Output the [X, Y] coordinate of the center of the cell containing the given text.  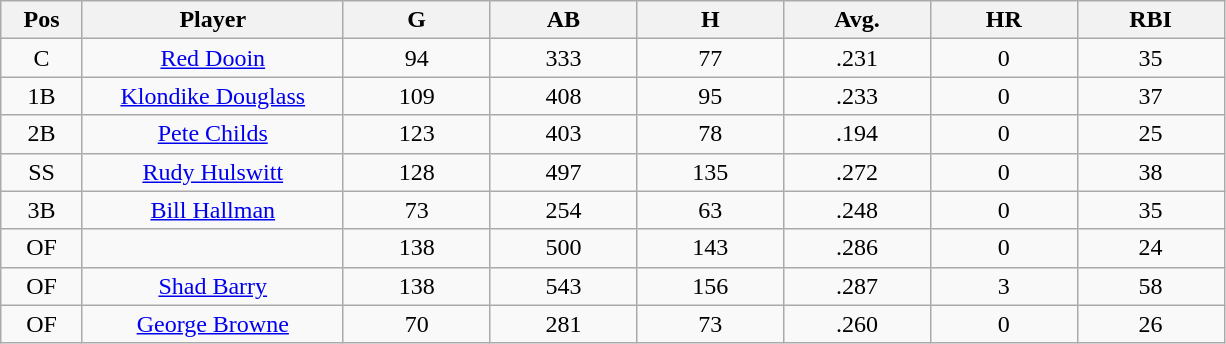
70 [416, 324]
78 [710, 134]
38 [1150, 172]
AB [564, 20]
408 [564, 96]
.286 [858, 248]
123 [416, 134]
H [710, 20]
Bill Hallman [212, 210]
254 [564, 210]
143 [710, 248]
RBI [1150, 20]
SS [42, 172]
Rudy Hulswitt [212, 172]
37 [1150, 96]
.272 [858, 172]
Shad Barry [212, 286]
26 [1150, 324]
109 [416, 96]
500 [564, 248]
Avg. [858, 20]
63 [710, 210]
497 [564, 172]
156 [710, 286]
1B [42, 96]
.248 [858, 210]
95 [710, 96]
.287 [858, 286]
3B [42, 210]
.231 [858, 58]
281 [564, 324]
C [42, 58]
543 [564, 286]
24 [1150, 248]
Red Dooin [212, 58]
94 [416, 58]
3 [1004, 286]
333 [564, 58]
135 [710, 172]
2B [42, 134]
Pete Childs [212, 134]
403 [564, 134]
.233 [858, 96]
Klondike Douglass [212, 96]
77 [710, 58]
25 [1150, 134]
58 [1150, 286]
George Browne [212, 324]
G [416, 20]
.260 [858, 324]
128 [416, 172]
Player [212, 20]
Pos [42, 20]
.194 [858, 134]
HR [1004, 20]
